Determine the [X, Y] coordinate at the center of the cell enclosing the given text.  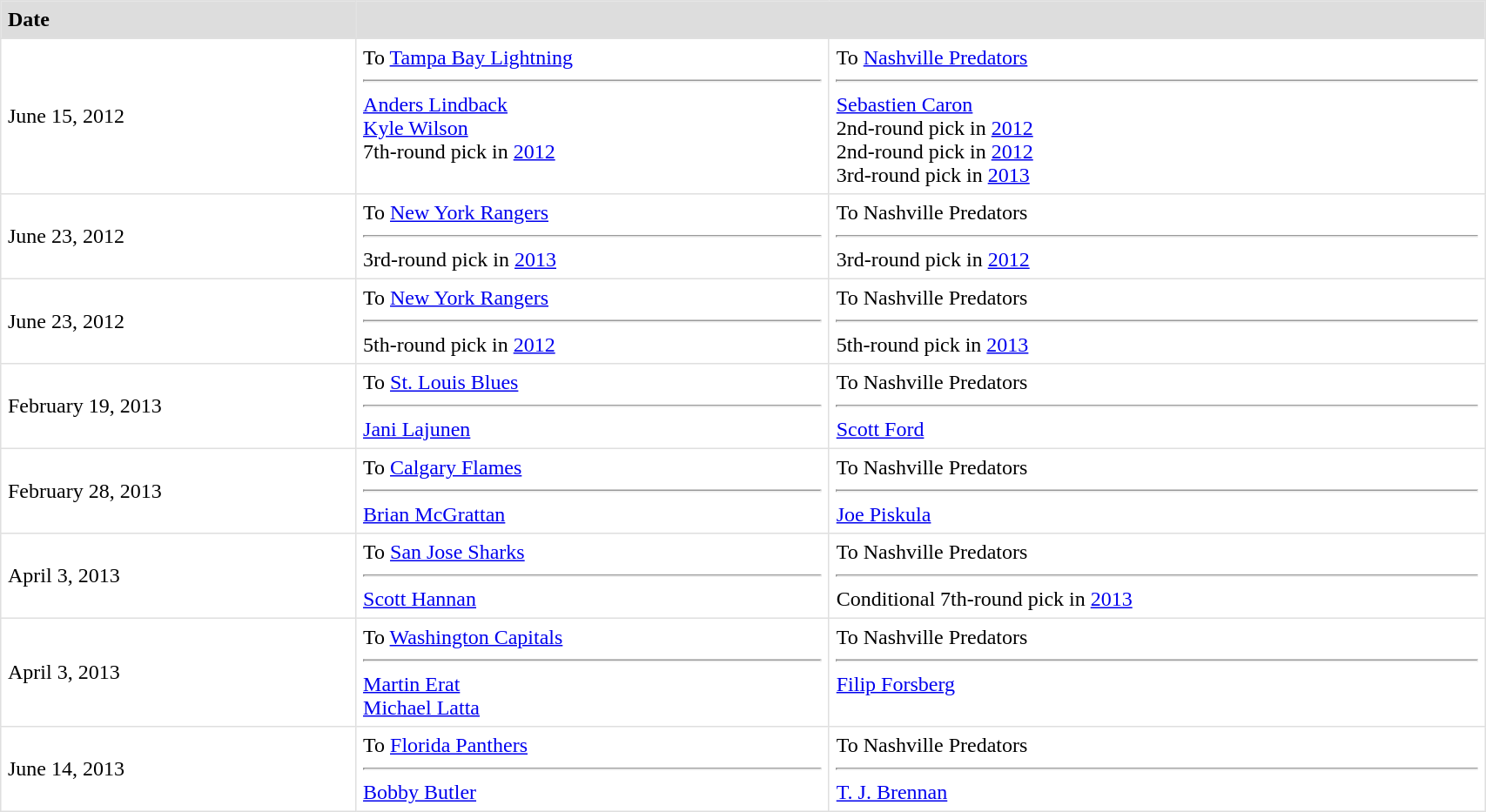
To Nashville Predators Filip Forsberg [1156, 672]
June 15, 2012 [178, 116]
To Nashville Predators Sebastien Caron2nd-round pick in 20122nd-round pick in 20123rd-round pick in 2013 [1156, 116]
To Nashville Predators 3rd-round pick in 2012 [1156, 237]
June 14, 2013 [178, 769]
To Nashville Predators Scott Ford [1156, 406]
To Nashville Predators Joe Piskula [1156, 491]
To Washington Capitals Martin EratMichael Latta [593, 672]
February 28, 2013 [178, 491]
To St. Louis Blues Jani Lajunen [593, 406]
To New York Rangers 5th-round pick in 2012 [593, 321]
To San Jose Sharks Scott Hannan [593, 576]
To Calgary Flames Brian McGrattan [593, 491]
To Nashville Predators Conditional 7th-round pick in 2013 [1156, 576]
To New York Rangers 3rd-round pick in 2013 [593, 237]
To Nashville Predators T. J. Brennan [1156, 769]
To Nashville Predators 5th-round pick in 2013 [1156, 321]
To Tampa Bay Lightning Anders LindbackKyle Wilson7th-round pick in 2012 [593, 116]
To Florida Panthers Bobby Butler [593, 769]
Date [178, 20]
February 19, 2013 [178, 406]
